Return [X, Y] of the center of cell containing provided text 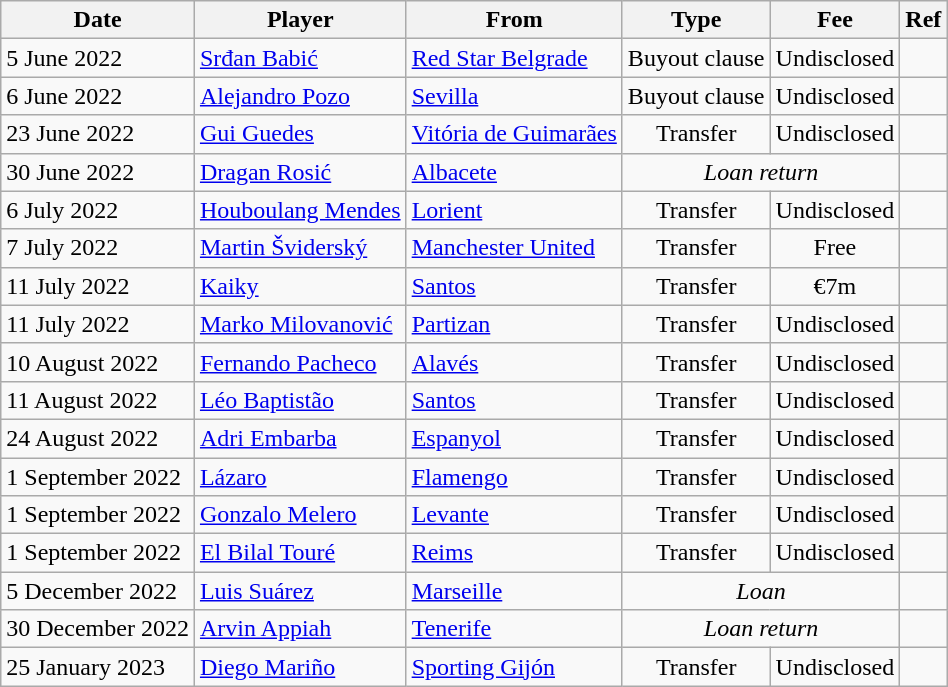
Sporting Gijón [514, 667]
Lázaro [300, 477]
Loan [760, 591]
Dragan Rosić [300, 172]
30 June 2022 [98, 172]
Red Star Belgrade [514, 58]
Reims [514, 553]
Partizan [514, 324]
Sevilla [514, 96]
Gui Guedes [300, 134]
6 June 2022 [98, 96]
€7m [835, 286]
Arvin Appiah [300, 629]
6 July 2022 [98, 210]
Marseille [514, 591]
Alejandro Pozo [300, 96]
5 June 2022 [98, 58]
Date [98, 20]
5 December 2022 [98, 591]
Srđan Babić [300, 58]
11 August 2022 [98, 400]
Tenerife [514, 629]
30 December 2022 [98, 629]
Houboulang Mendes [300, 210]
7 July 2022 [98, 248]
Fee [835, 20]
Diego Mariño [300, 667]
Fernando Pacheco [300, 362]
23 June 2022 [98, 134]
Espanyol [514, 438]
24 August 2022 [98, 438]
Kaiky [300, 286]
Léo Baptistão [300, 400]
Luis Suárez [300, 591]
Lorient [514, 210]
25 January 2023 [98, 667]
Manchester United [514, 248]
Player [300, 20]
Gonzalo Melero [300, 515]
From [514, 20]
Marko Milovanović [300, 324]
Flamengo [514, 477]
Vitória de Guimarães [514, 134]
Levante [514, 515]
El Bilal Touré [300, 553]
Type [696, 20]
Alavés [514, 362]
Martin Šviderský [300, 248]
Free [835, 248]
Albacete [514, 172]
Ref [924, 20]
Adri Embarba [300, 438]
10 August 2022 [98, 362]
